Return the (x, y) coordinate for the center point of the cell that contains the specified text.  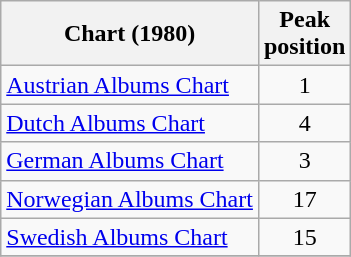
17 (304, 199)
Swedish Albums Chart (130, 237)
Chart (1980) (130, 34)
Austrian Albums Chart (130, 85)
Dutch Albums Chart (130, 123)
German Albums Chart (130, 161)
15 (304, 237)
4 (304, 123)
1 (304, 85)
Norwegian Albums Chart (130, 199)
Peakposition (304, 34)
3 (304, 161)
